From the cell containing the given text, extract its center point as [x, y] coordinate. 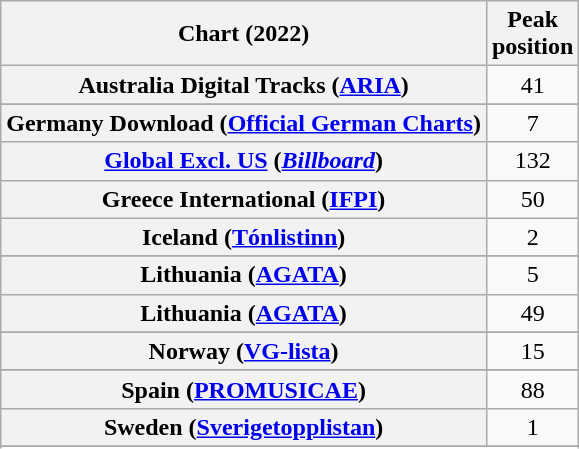
5 [532, 275]
Greece International (IFPI) [244, 199]
Chart (2022) [244, 34]
132 [532, 161]
2 [532, 237]
Sweden (Sverigetopplistan) [244, 427]
1 [532, 427]
88 [532, 389]
Germany Download (Official German Charts) [244, 123]
Spain (PROMUSICAE) [244, 389]
50 [532, 199]
Peakposition [532, 34]
41 [532, 85]
7 [532, 123]
15 [532, 351]
Norway (VG-lista) [244, 351]
Global Excl. US (Billboard) [244, 161]
Australia Digital Tracks (ARIA) [244, 85]
49 [532, 313]
Iceland (Tónlistinn) [244, 237]
